Capture the cell that displays the provided text and extract its (X, Y) central coordinate. 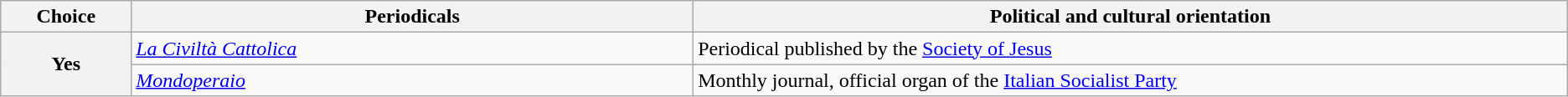
La Civiltà Cattolica (412, 48)
Choice (66, 17)
Monthly journal, official organ of the Italian Socialist Party (1131, 80)
Periodical published by the Society of Jesus (1131, 48)
Political and cultural orientation (1131, 17)
Yes (66, 64)
Periodicals (412, 17)
Mondoperaio (412, 80)
